From the cell containing the given text, extract its center point as [X, Y] coordinate. 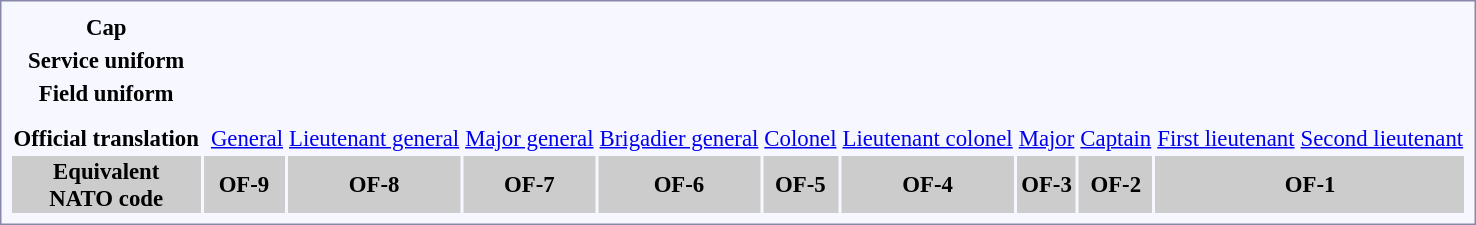
Official translation [106, 138]
OF-5 [800, 184]
Lieutenant colonel [928, 138]
OF-1 [1310, 184]
Captain [1116, 138]
Service uniform [106, 60]
First lieutenant [1226, 138]
OF-9 [244, 184]
Cap [106, 27]
Lieutenant general [374, 138]
Field uniform [106, 93]
OF-6 [679, 184]
OF-4 [928, 184]
OF-8 [374, 184]
OF-7 [530, 184]
OF-2 [1116, 184]
EquivalentNATO code [106, 184]
General [246, 138]
Brigadier general [679, 138]
OF-3 [1046, 184]
Major [1046, 138]
Major general [530, 138]
Second lieutenant [1382, 138]
Colonel [800, 138]
